Locate the cell with the specified text and output its [x, y] center coordinate. 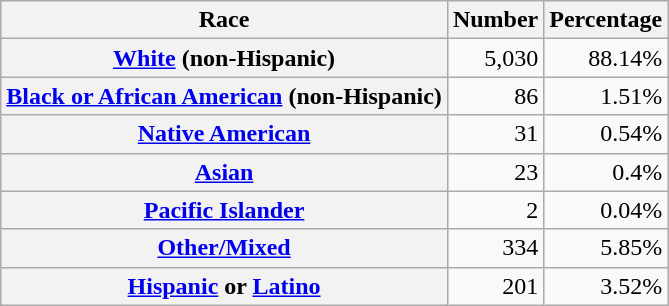
5,030 [495, 58]
Black or African American (non-Hispanic) [224, 96]
0.04% [606, 210]
23 [495, 172]
Number [495, 20]
1.51% [606, 96]
2 [495, 210]
31 [495, 134]
0.54% [606, 134]
Asian [224, 172]
White (non-Hispanic) [224, 58]
5.85% [606, 248]
Native American [224, 134]
0.4% [606, 172]
201 [495, 286]
88.14% [606, 58]
Other/Mixed [224, 248]
Pacific Islander [224, 210]
86 [495, 96]
334 [495, 248]
Percentage [606, 20]
Hispanic or Latino [224, 286]
Race [224, 20]
3.52% [606, 286]
